Capture the cell that displays the provided text and extract its [X, Y] central coordinate. 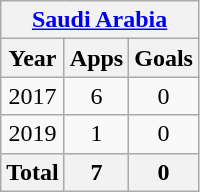
Apps [96, 58]
2017 [33, 96]
Total [33, 172]
2019 [33, 134]
1 [96, 134]
7 [96, 172]
Saudi Arabia [100, 20]
6 [96, 96]
Year [33, 58]
Goals [164, 58]
